Return the (X, Y) coordinate for the center point of the cell that contains the specified text.  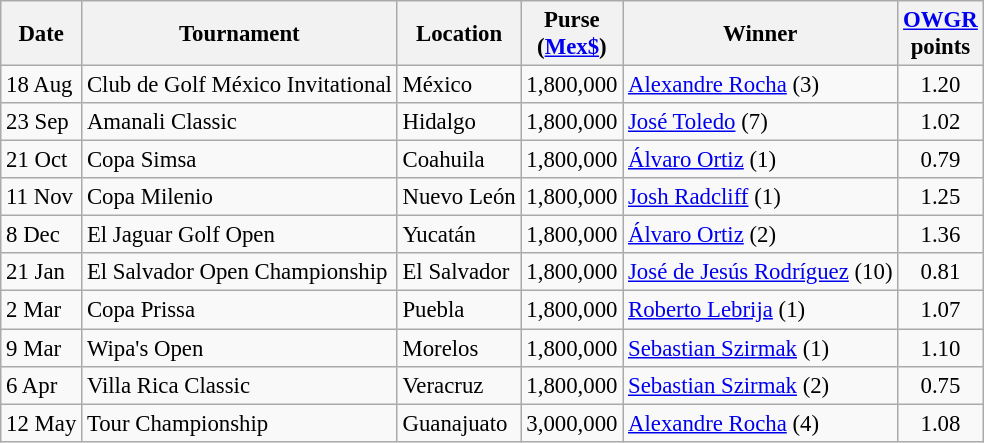
Hidalgo (459, 122)
1.20 (940, 85)
Roberto Lebrija (1) (760, 310)
México (459, 85)
Guanajuato (459, 423)
Copa Prissa (240, 310)
Purse(Mex$) (572, 34)
Location (459, 34)
2 Mar (42, 310)
Copa Milenio (240, 197)
1.36 (940, 235)
6 Apr (42, 385)
0.75 (940, 385)
Alexandre Rocha (3) (760, 85)
21 Jan (42, 273)
12 May (42, 423)
11 Nov (42, 197)
OWGRpoints (940, 34)
3,000,000 (572, 423)
Copa Simsa (240, 160)
Morelos (459, 348)
0.81 (940, 273)
8 Dec (42, 235)
Tour Championship (240, 423)
Sebastian Szirmak (1) (760, 348)
Nuevo León (459, 197)
Amanali Classic (240, 122)
Coahuila (459, 160)
Villa Rica Classic (240, 385)
Date (42, 34)
1.08 (940, 423)
El Salvador (459, 273)
Josh Radcliff (1) (760, 197)
21 Oct (42, 160)
1.02 (940, 122)
El Jaguar Golf Open (240, 235)
José Toledo (7) (760, 122)
1.10 (940, 348)
0.79 (940, 160)
Tournament (240, 34)
9 Mar (42, 348)
Alexandre Rocha (4) (760, 423)
Wipa's Open (240, 348)
Álvaro Ortiz (1) (760, 160)
Club de Golf México Invitational (240, 85)
1.07 (940, 310)
Puebla (459, 310)
El Salvador Open Championship (240, 273)
José de Jesús Rodríguez (10) (760, 273)
Veracruz (459, 385)
1.25 (940, 197)
23 Sep (42, 122)
Sebastian Szirmak (2) (760, 385)
Álvaro Ortiz (2) (760, 235)
Winner (760, 34)
Yucatán (459, 235)
18 Aug (42, 85)
